Locate the cell with the specified text and output its (X, Y) center coordinate. 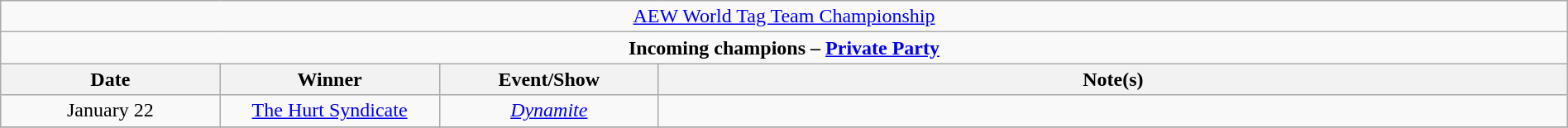
Event/Show (549, 79)
Incoming champions – Private Party (784, 48)
AEW World Tag Team Championship (784, 17)
January 22 (111, 111)
Date (111, 79)
The Hurt Syndicate (329, 111)
Dynamite (549, 111)
Winner (329, 79)
Note(s) (1113, 79)
